Scan for the cell matching the given text and deliver its [x, y] coordinate at center. 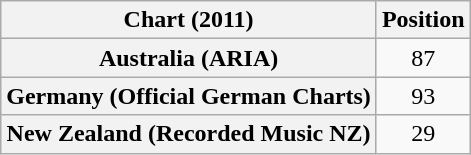
29 [423, 134]
93 [423, 96]
Germany (Official German Charts) [189, 96]
Position [423, 20]
New Zealand (Recorded Music NZ) [189, 134]
Chart (2011) [189, 20]
87 [423, 58]
Australia (ARIA) [189, 58]
